Determine the [X, Y] coordinate at the center of the cell enclosing the given text.  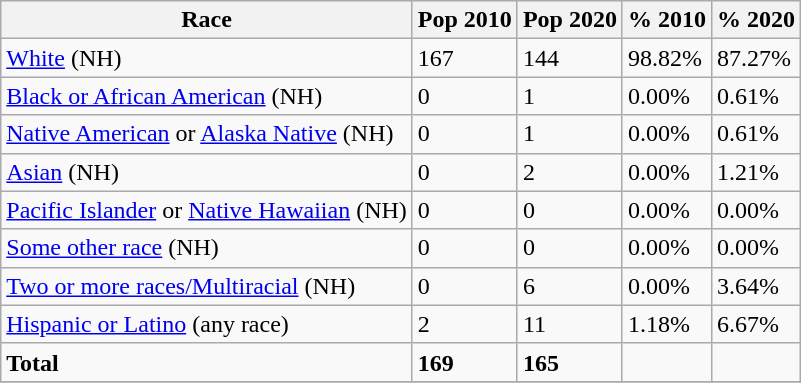
98.82% [666, 58]
Pop 2010 [464, 20]
1.18% [666, 324]
1.21% [756, 172]
Total [207, 362]
Native American or Alaska Native (NH) [207, 134]
169 [464, 362]
Black or African American (NH) [207, 96]
Hispanic or Latino (any race) [207, 324]
% 2010 [666, 20]
167 [464, 58]
6 [570, 286]
Pacific Islander or Native Hawaiian (NH) [207, 210]
Some other race (NH) [207, 248]
% 2020 [756, 20]
144 [570, 58]
Asian (NH) [207, 172]
White (NH) [207, 58]
Race [207, 20]
6.67% [756, 324]
3.64% [756, 286]
Two or more races/Multiracial (NH) [207, 286]
11 [570, 324]
165 [570, 362]
87.27% [756, 58]
Pop 2020 [570, 20]
